Provide the [x, y] coordinate of the cell's center where the given text is located.  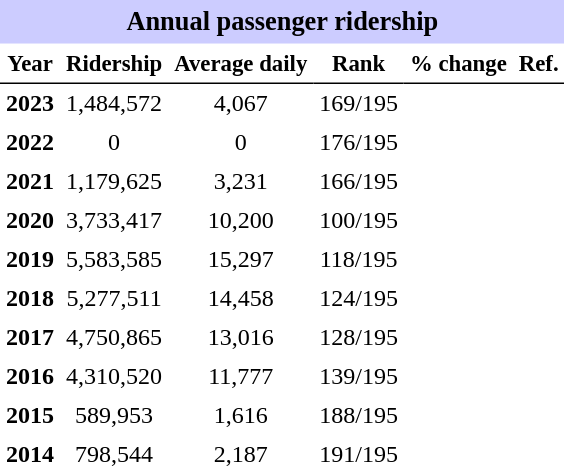
5,583,585 [114, 260]
Rank [358, 64]
139/195 [358, 376]
2023 [30, 104]
2022 [30, 142]
11,777 [240, 376]
% change [458, 64]
166/195 [358, 182]
13,016 [240, 338]
15,297 [240, 260]
2015 [30, 416]
128/195 [358, 338]
4,310,520 [114, 376]
Ridership [114, 64]
Average daily [240, 64]
169/195 [358, 104]
1,484,572 [114, 104]
589,953 [114, 416]
124/195 [358, 298]
14,458 [240, 298]
3,231 [240, 182]
2019 [30, 260]
4,067 [240, 104]
1,616 [240, 416]
2020 [30, 220]
10,200 [240, 220]
2017 [30, 338]
2021 [30, 182]
5,277,511 [114, 298]
Year [30, 64]
176/195 [358, 142]
2016 [30, 376]
2018 [30, 298]
4,750,865 [114, 338]
188/195 [358, 416]
100/195 [358, 220]
1,179,625 [114, 182]
3,733,417 [114, 220]
118/195 [358, 260]
